Find where the given text appears and provide that cell's center as [x, y] coordinate. 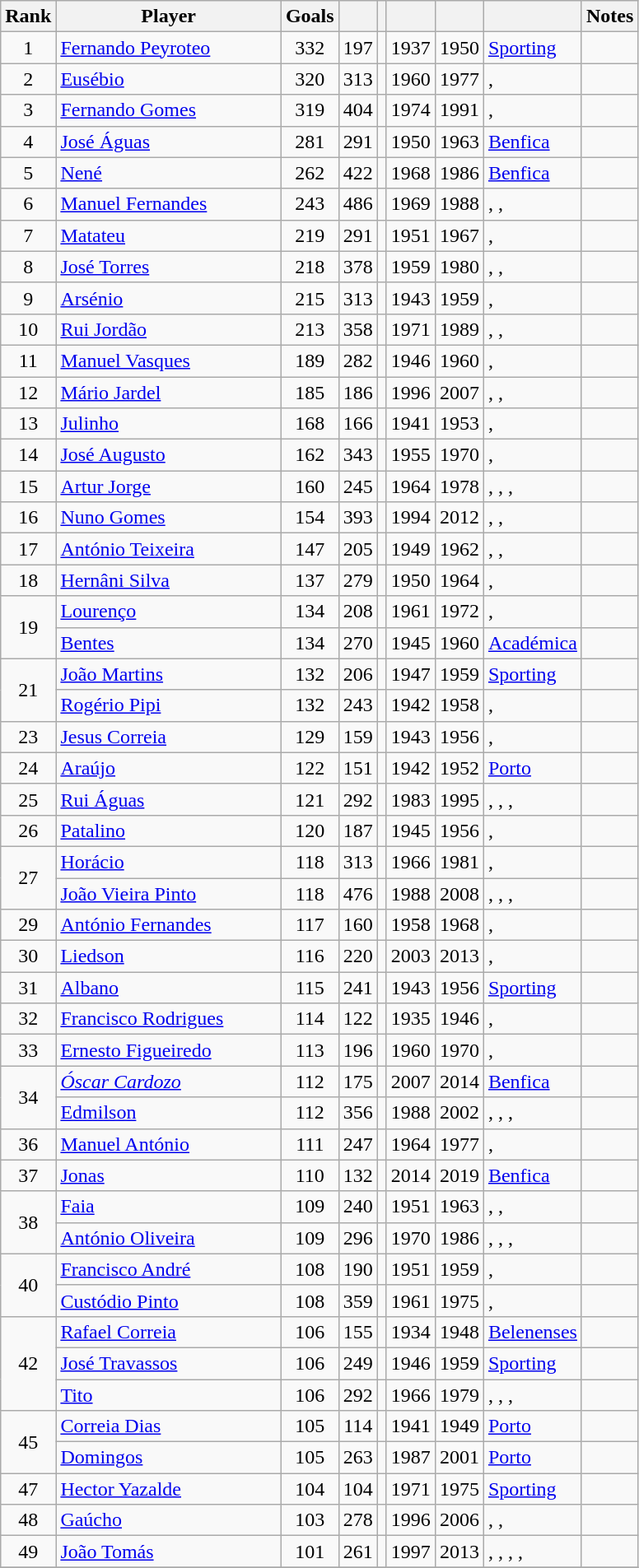
Rafael Correia [169, 1332]
186 [357, 393]
Rui Jordão [169, 329]
Faia [169, 1207]
Arsénio [169, 298]
42 [28, 1363]
6 [28, 204]
Rui Águas [169, 799]
José Augusto [169, 455]
26 [28, 831]
1989 [459, 329]
Manuel Fernandes [169, 204]
3 [28, 110]
48 [28, 1520]
33 [28, 1050]
282 [357, 361]
1969 [410, 204]
359 [357, 1300]
Nuno Gomes [169, 518]
31 [28, 988]
213 [310, 329]
113 [310, 1050]
296 [357, 1238]
215 [310, 298]
249 [357, 1363]
António Fernandes [169, 925]
5 [28, 173]
21 [28, 690]
Goals [310, 16]
129 [310, 737]
1994 [410, 518]
278 [357, 1520]
15 [28, 486]
343 [357, 455]
1983 [410, 799]
270 [357, 643]
1980 [459, 267]
120 [310, 831]
2001 [459, 1458]
4 [28, 142]
João Tomás [169, 1552]
António Oliveira [169, 1238]
29 [28, 925]
Artur Jorge [169, 486]
166 [357, 424]
241 [357, 988]
187 [357, 831]
Fernando Peyroteo [169, 48]
Tito [169, 1395]
24 [28, 768]
, , , , [532, 1552]
30 [28, 956]
8 [28, 267]
240 [357, 1207]
190 [357, 1269]
1 [28, 48]
34 [28, 1097]
1978 [459, 486]
37 [28, 1175]
1979 [459, 1395]
40 [28, 1285]
117 [310, 925]
1974 [410, 110]
155 [357, 1332]
208 [357, 612]
Rank [28, 16]
Jesus Correia [169, 737]
Francisco Rodrigues [169, 1019]
Jonas [169, 1175]
332 [310, 48]
319 [310, 110]
Belenenses [532, 1332]
Araújo [169, 768]
205 [357, 549]
393 [357, 518]
Custódio Pinto [169, 1300]
18 [28, 580]
Liedson [169, 956]
Player [169, 16]
10 [28, 329]
1962 [459, 549]
151 [357, 768]
Óscar Cardozo [169, 1082]
Lourenço [169, 612]
320 [310, 79]
25 [28, 799]
1955 [410, 455]
1972 [459, 612]
Francisco André [169, 1269]
175 [357, 1082]
José Águas [169, 142]
262 [310, 173]
168 [310, 424]
Hector Yazalde [169, 1489]
279 [357, 580]
Edmilson [169, 1113]
103 [310, 1520]
Mário Jardel [169, 393]
Manuel António [169, 1144]
1937 [410, 48]
476 [357, 893]
16 [28, 518]
Horácio [169, 862]
14 [28, 455]
486 [357, 204]
Patalino [169, 831]
1997 [410, 1552]
219 [310, 235]
49 [28, 1552]
Julinho [169, 424]
218 [310, 267]
1981 [459, 862]
189 [310, 361]
356 [357, 1113]
Ernesto Figueiredo [169, 1050]
358 [357, 329]
263 [357, 1458]
247 [357, 1144]
111 [310, 1144]
Nené [169, 173]
António Teixeira [169, 549]
12 [28, 393]
Hernâni Silva [169, 580]
137 [310, 580]
197 [357, 48]
45 [28, 1442]
Gaúcho [169, 1520]
261 [357, 1552]
9 [28, 298]
José Torres [169, 267]
147 [310, 549]
38 [28, 1222]
1953 [459, 424]
João Vieira Pinto [169, 893]
1935 [410, 1019]
185 [310, 393]
Fernando Gomes [169, 110]
Eusébio [169, 79]
2019 [459, 1175]
281 [310, 142]
Notes [609, 16]
Bentes [169, 643]
Académica [532, 643]
2003 [410, 956]
162 [310, 455]
116 [310, 956]
7 [28, 235]
2012 [459, 518]
1947 [410, 674]
2006 [459, 1520]
2008 [459, 893]
404 [357, 110]
19 [28, 627]
1952 [459, 768]
2 [28, 79]
11 [28, 361]
Domingos [169, 1458]
José Travassos [169, 1363]
1991 [459, 110]
422 [357, 173]
110 [310, 1175]
Rogério Pipi [169, 705]
154 [310, 518]
115 [310, 988]
Correia Dias [169, 1426]
23 [28, 737]
13 [28, 424]
Albano [169, 988]
1948 [459, 1332]
378 [357, 267]
1995 [459, 799]
196 [357, 1050]
João Martins [169, 674]
1967 [459, 235]
36 [28, 1144]
1934 [410, 1332]
Matateu [169, 235]
121 [310, 799]
17 [28, 549]
2002 [459, 1113]
Manuel Vasques [169, 361]
101 [310, 1552]
32 [28, 1019]
1987 [410, 1458]
47 [28, 1489]
220 [357, 956]
159 [357, 737]
245 [357, 486]
206 [357, 674]
27 [28, 877]
